Find where the given text appears and provide that cell's center as (x, y) coordinate. 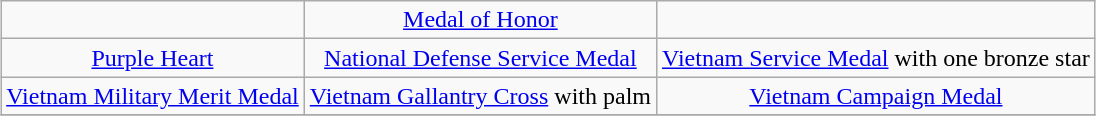
Medal of Honor (480, 20)
Vietnam Military Merit Medal (153, 96)
Purple Heart (153, 58)
Vietnam Service Medal with one bronze star (876, 58)
National Defense Service Medal (480, 58)
Vietnam Gallantry Cross with palm (480, 96)
Vietnam Campaign Medal (876, 96)
